Return the (X, Y) coordinate for the center point of the cell that contains the specified text.  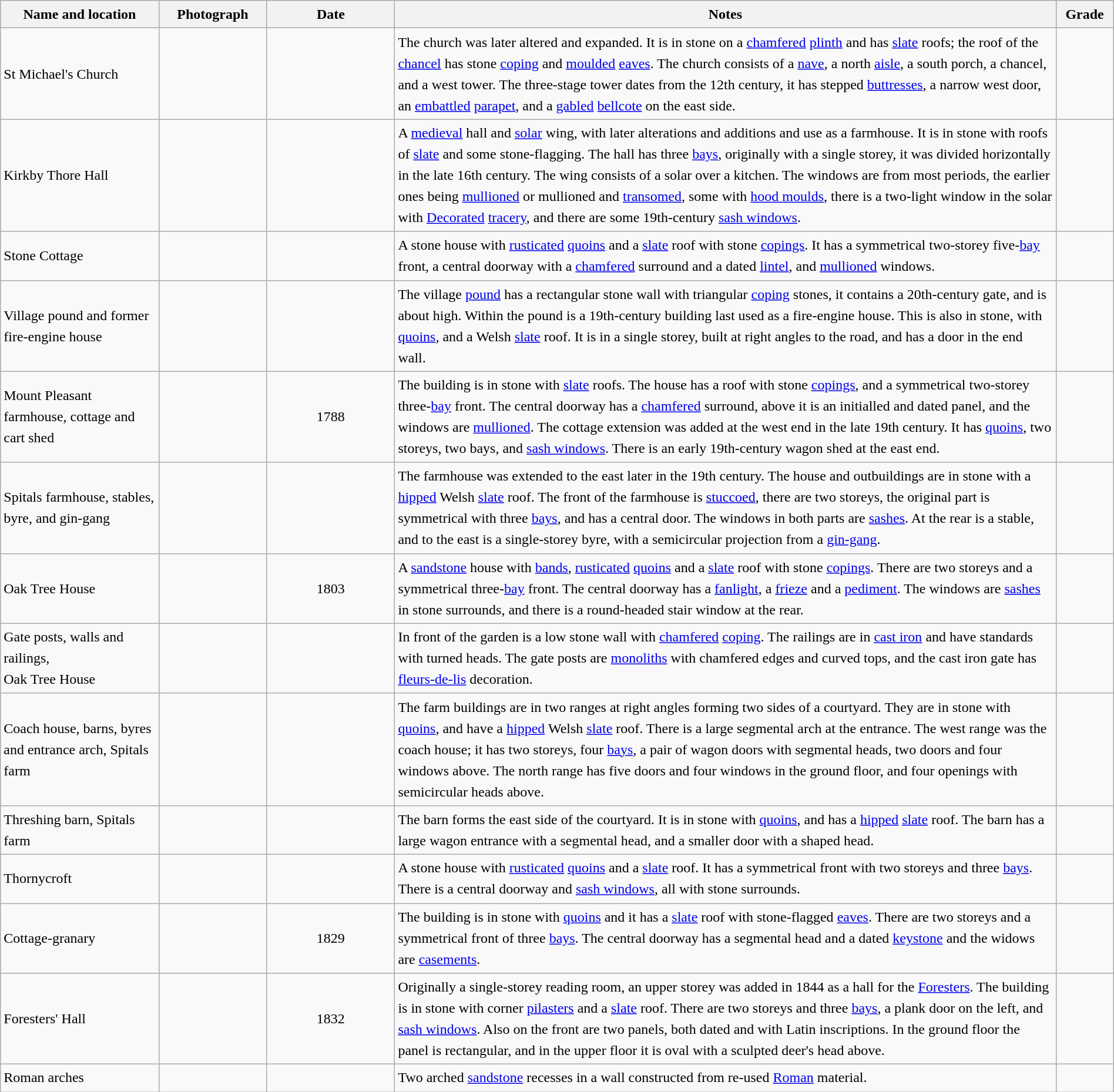
Roman arches (80, 1078)
Coach house, barns, byres and entrance arch, Spitals farm (80, 750)
1788 (331, 417)
Grade (1085, 14)
Gate posts, walls and railings,Oak Tree House (80, 658)
Cottage-granary (80, 939)
Spitals farmhouse, stables, byre, and gin-gang (80, 508)
Date (331, 14)
Name and location (80, 14)
Threshing barn, Spitals farm (80, 829)
1829 (331, 939)
St Michael's Church (80, 74)
Thornycroft (80, 879)
Kirkby Thore Hall (80, 175)
Notes (725, 14)
Photograph (213, 14)
Stone Cottage (80, 256)
1832 (331, 1019)
Two arched sandstone recesses in a wall constructed from re-used Roman material. (725, 1078)
Mount Pleasant farmhouse, cottage and cart shed (80, 417)
Village pound and formerfire-engine house (80, 325)
Foresters' Hall (80, 1019)
Oak Tree House (80, 589)
1803 (331, 589)
